Return (X, Y) of the center of cell containing provided text 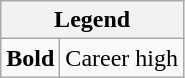
Legend (92, 20)
Career high (122, 58)
Bold (30, 58)
